Return [x, y] of the center of cell containing provided text 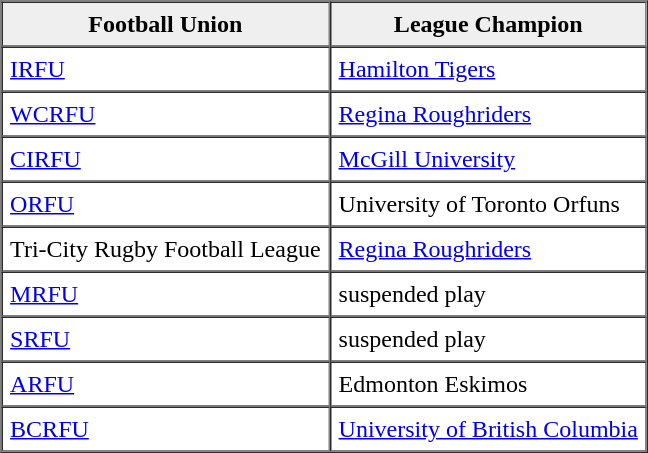
University of Toronto Orfuns [488, 204]
ARFU [165, 384]
ORFU [165, 204]
Tri-City Rugby Football League [165, 248]
McGill University [488, 158]
University of British Columbia [488, 428]
BCRFU [165, 428]
CIRFU [165, 158]
SRFU [165, 338]
League Champion [488, 24]
Football Union [165, 24]
WCRFU [165, 114]
MRFU [165, 294]
Edmonton Eskimos [488, 384]
IRFU [165, 68]
Hamilton Tigers [488, 68]
